From the cell containing the given text, extract its center point as (x, y) coordinate. 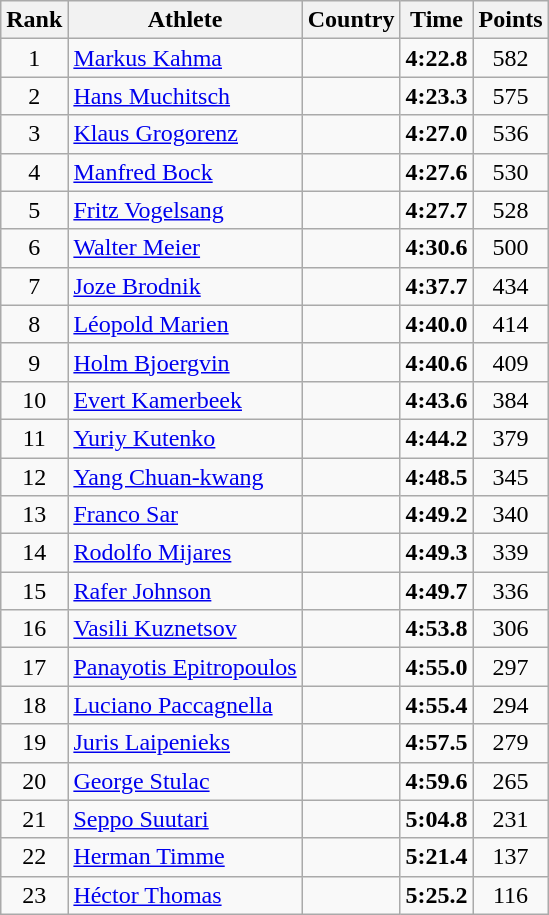
4:57.5 (436, 743)
294 (510, 705)
Seppo Suutari (185, 819)
12 (34, 477)
13 (34, 515)
Léopold Marien (185, 324)
Panayotis Epitropoulos (185, 667)
414 (510, 324)
19 (34, 743)
4:49.7 (436, 591)
279 (510, 743)
265 (510, 781)
Rodolfo Mijares (185, 553)
5:25.2 (436, 895)
4:27.7 (436, 210)
20 (34, 781)
536 (510, 134)
582 (510, 58)
Rafer Johnson (185, 591)
4:53.8 (436, 629)
Fritz Vogelsang (185, 210)
4:43.6 (436, 400)
434 (510, 286)
Points (510, 20)
306 (510, 629)
Time (436, 20)
409 (510, 362)
Holm Bjoergvin (185, 362)
9 (34, 362)
4:49.3 (436, 553)
4:27.0 (436, 134)
22 (34, 857)
4:22.8 (436, 58)
15 (34, 591)
17 (34, 667)
5:04.8 (436, 819)
4:55.4 (436, 705)
575 (510, 96)
3 (34, 134)
530 (510, 172)
4:49.2 (436, 515)
297 (510, 667)
Markus Kahma (185, 58)
231 (510, 819)
4:23.3 (436, 96)
528 (510, 210)
Joze Brodnik (185, 286)
4 (34, 172)
1 (34, 58)
Klaus Grogorenz (185, 134)
Juris Laipenieks (185, 743)
10 (34, 400)
4:30.6 (436, 248)
Yang Chuan-kwang (185, 477)
4:40.0 (436, 324)
Herman Timme (185, 857)
379 (510, 438)
Héctor Thomas (185, 895)
16 (34, 629)
4:48.5 (436, 477)
4:37.7 (436, 286)
4:40.6 (436, 362)
6 (34, 248)
14 (34, 553)
Franco Sar (185, 515)
Manfred Bock (185, 172)
340 (510, 515)
George Stulac (185, 781)
384 (510, 400)
4:59.6 (436, 781)
Athlete (185, 20)
21 (34, 819)
5:21.4 (436, 857)
336 (510, 591)
Walter Meier (185, 248)
Yuriy Kutenko (185, 438)
4:55.0 (436, 667)
4:27.6 (436, 172)
Rank (34, 20)
7 (34, 286)
339 (510, 553)
8 (34, 324)
2 (34, 96)
Hans Muchitsch (185, 96)
345 (510, 477)
500 (510, 248)
Evert Kamerbeek (185, 400)
11 (34, 438)
Country (351, 20)
Vasili Kuznetsov (185, 629)
Luciano Paccagnella (185, 705)
137 (510, 857)
5 (34, 210)
18 (34, 705)
4:44.2 (436, 438)
116 (510, 895)
23 (34, 895)
